Search for the cell housing the specified text and yield its [X, Y] center coordinate. 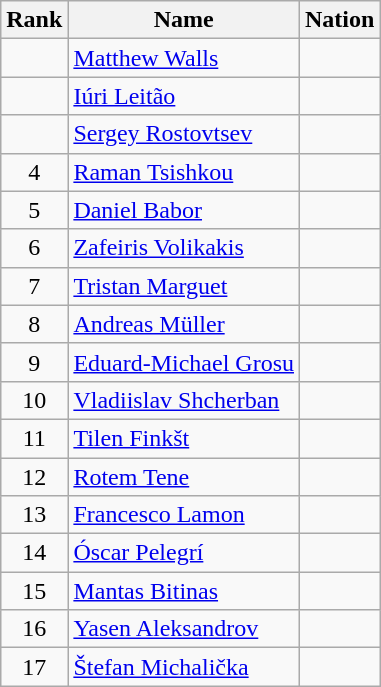
Sergey Rostovtsev [184, 134]
Iúri Leitão [184, 96]
4 [34, 172]
Rank [34, 20]
Nation [340, 20]
12 [34, 477]
Tilen Finkšt [184, 438]
6 [34, 248]
Mantas Bitinas [184, 591]
Vladiislav Shcherban [184, 400]
15 [34, 591]
Eduard-Michael Grosu [184, 362]
Tristan Marguet [184, 286]
17 [34, 667]
Andreas Müller [184, 324]
Daniel Babor [184, 210]
Štefan Michalička [184, 667]
Rotem Tene [184, 477]
9 [34, 362]
10 [34, 400]
7 [34, 286]
5 [34, 210]
Óscar Pelegrí [184, 553]
Zafeiris Volikakis [184, 248]
8 [34, 324]
13 [34, 515]
14 [34, 553]
Francesco Lamon [184, 515]
16 [34, 629]
11 [34, 438]
Matthew Walls [184, 58]
Raman Tsishkou [184, 172]
Name [184, 20]
Yasen Aleksandrov [184, 629]
